Extract the [x, y] coordinate from the center of the cell holding the provided text.  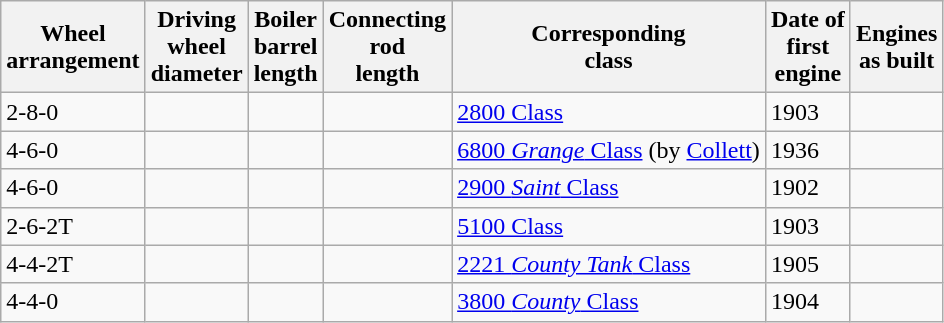
5100 Class [609, 226]
2-6-2T [73, 226]
Connectingrodlength [387, 47]
Date offirstengine [808, 47]
Wheelarrangement [73, 47]
Drivingwheeldiameter [196, 47]
1904 [808, 302]
6800 Grange Class (by Collett) [609, 150]
2-8-0 [73, 112]
4-4-2T [73, 264]
1936 [808, 150]
4-4-0 [73, 302]
3800 County Class [609, 302]
1902 [808, 188]
2800 Class [609, 112]
2221 County Tank Class [609, 264]
1905 [808, 264]
2900 Saint Class [609, 188]
Correspondingclass [609, 47]
Boilerbarrellength [286, 47]
Enginesas built [896, 47]
